Locate the cell with the specified text and output its (x, y) center coordinate. 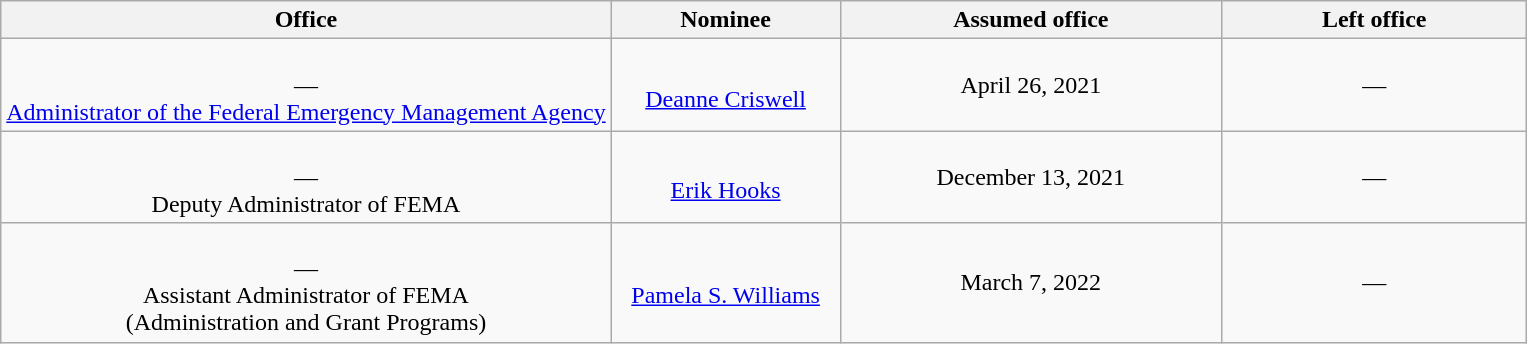
Nominee (726, 20)
Office (306, 20)
—Assistant Administrator of FEMA(Administration and Grant Programs) (306, 282)
Assumed office (1031, 20)
Erik Hooks (726, 177)
March 7, 2022 (1031, 282)
—Deputy Administrator of FEMA (306, 177)
—Administrator of the Federal Emergency Management Agency (306, 85)
Pamela S. Williams (726, 282)
December 13, 2021 (1031, 177)
Left office (1374, 20)
April 26, 2021 (1031, 85)
Deanne Criswell (726, 85)
